Detect which cell encompasses the target text, then output its (x, y) center coordinate. 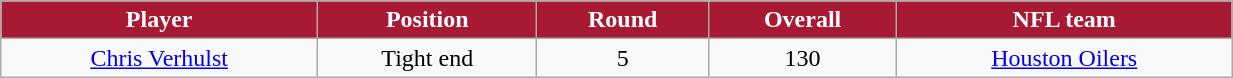
5 (622, 58)
Overall (802, 20)
NFL team (1064, 20)
Tight end (428, 58)
Round (622, 20)
130 (802, 58)
Houston Oilers (1064, 58)
Player (160, 20)
Chris Verhulst (160, 58)
Position (428, 20)
